Identify which cell holds the provided text, then report its [x, y] central coordinate. 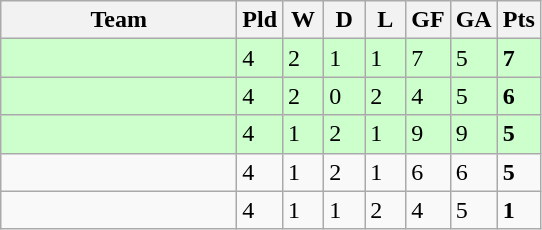
Pts [518, 20]
Team [119, 20]
0 [344, 96]
GA [474, 20]
GF [428, 20]
Pld [260, 20]
D [344, 20]
W [304, 20]
L [386, 20]
